Return [x, y] of the center of cell containing provided text 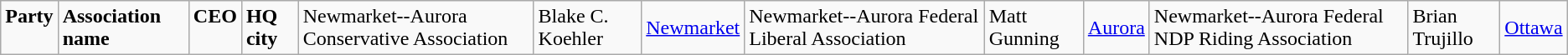
Brian Trujillo [1454, 28]
Aurora [1116, 28]
Newmarket--Aurora Conservative Association [415, 28]
Blake C. Koehler [588, 28]
Newmarket [694, 28]
Ottawa [1534, 28]
Newmarket--Aurora Federal NDP Riding Association [1278, 28]
Party [29, 28]
Association name [123, 28]
CEO [214, 28]
HQ city [270, 28]
Newmarket--Aurora Federal Liberal Association [864, 28]
Matt Gunning [1034, 28]
